Locate the cell with the specified text and output its (x, y) center coordinate. 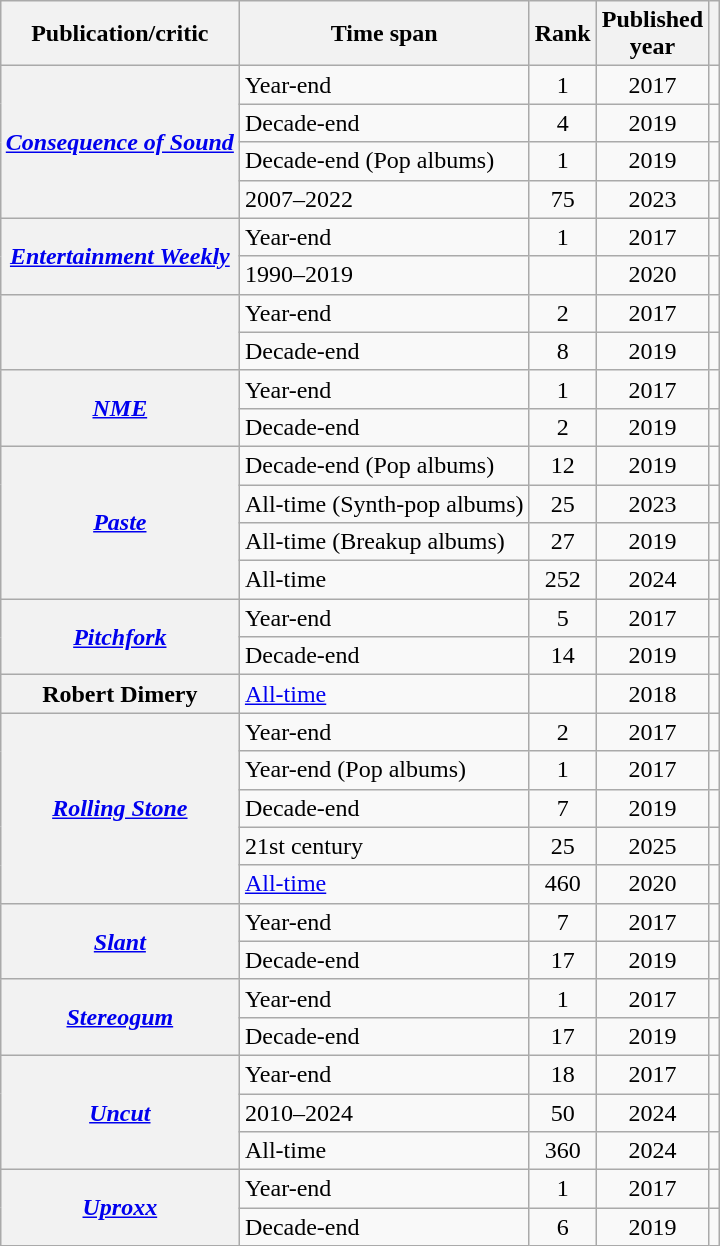
2007–2022 (384, 199)
Year-end (Pop albums) (384, 770)
Slant (120, 941)
2018 (652, 694)
50 (562, 1113)
Publishedyear (652, 34)
21st century (384, 846)
Paste (120, 522)
Rolling Stone (120, 808)
14 (562, 656)
18 (562, 1074)
27 (562, 542)
Uncut (120, 1112)
Time span (384, 34)
460 (562, 884)
252 (562, 580)
NME (120, 408)
2010–2024 (384, 1113)
All-time (Synth-pop albums) (384, 503)
8 (562, 351)
2025 (652, 846)
5 (562, 618)
Rank (562, 34)
6 (562, 1227)
1990–2019 (384, 275)
Uproxx (120, 1208)
All-time (Breakup albums) (384, 542)
Publication/critic (120, 34)
Robert Dimery (120, 694)
Pitchfork (120, 637)
360 (562, 1151)
4 (562, 123)
Stereogum (120, 1017)
Entertainment Weekly (120, 256)
12 (562, 465)
75 (562, 199)
Consequence of Sound (120, 142)
